Find where the given text appears and provide that cell's center as [X, Y] coordinate. 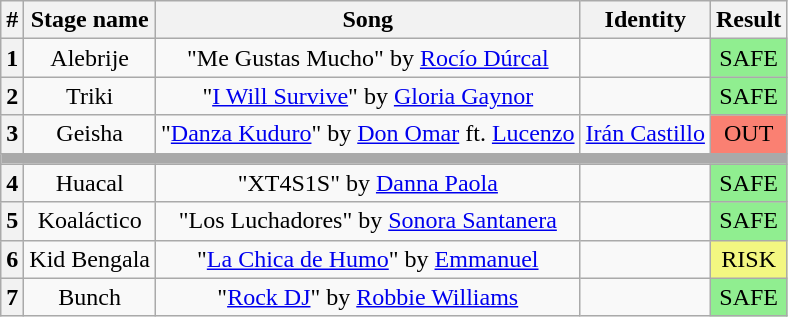
Result [748, 20]
Bunch [90, 297]
Stage name [90, 20]
OUT [748, 134]
1 [12, 58]
Geisha [90, 134]
Song [368, 20]
Identity [645, 20]
Huacal [90, 183]
3 [12, 134]
"La Chica de Humo" by Emmanuel [368, 259]
"Los Luchadores" by Sonora Santanera [368, 221]
Kid Bengala [90, 259]
Triki [90, 96]
"Me Gustas Mucho" by Rocío Dúrcal [368, 58]
RISK [748, 259]
Koaláctico [90, 221]
# [12, 20]
"Danza Kuduro" by Don Omar ft. Lucenzo [368, 134]
7 [12, 297]
"Rock DJ" by Robbie Williams [368, 297]
"XT4S1S" by Danna Paola [368, 183]
"I Will Survive" by Gloria Gaynor [368, 96]
Alebrije [90, 58]
6 [12, 259]
5 [12, 221]
Irán Castillo [645, 134]
4 [12, 183]
2 [12, 96]
